Search for the cell housing the specified text and yield its [x, y] center coordinate. 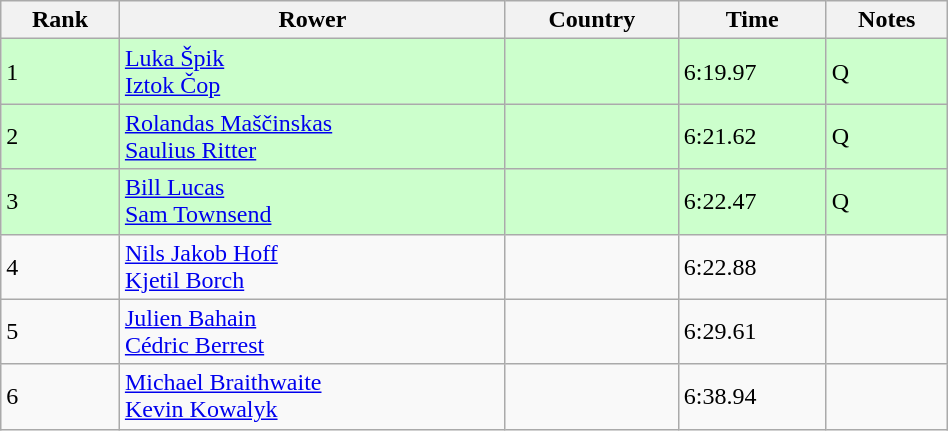
6:29.61 [752, 332]
6:22.47 [752, 202]
4 [60, 266]
6:38.94 [752, 396]
Michael BraithwaiteKevin Kowalyk [312, 396]
Rolandas MaščinskasSaulius Ritter [312, 136]
Rower [312, 20]
6:21.62 [752, 136]
6:22.88 [752, 266]
6:19.97 [752, 72]
Julien BahainCédric Berrest [312, 332]
3 [60, 202]
5 [60, 332]
Time [752, 20]
Notes [886, 20]
Rank [60, 20]
Country [592, 20]
2 [60, 136]
1 [60, 72]
Bill LucasSam Townsend [312, 202]
Nils Jakob HoffKjetil Borch [312, 266]
6 [60, 396]
Luka ŠpikIztok Čop [312, 72]
